Search for the cell housing the specified text and yield its [x, y] center coordinate. 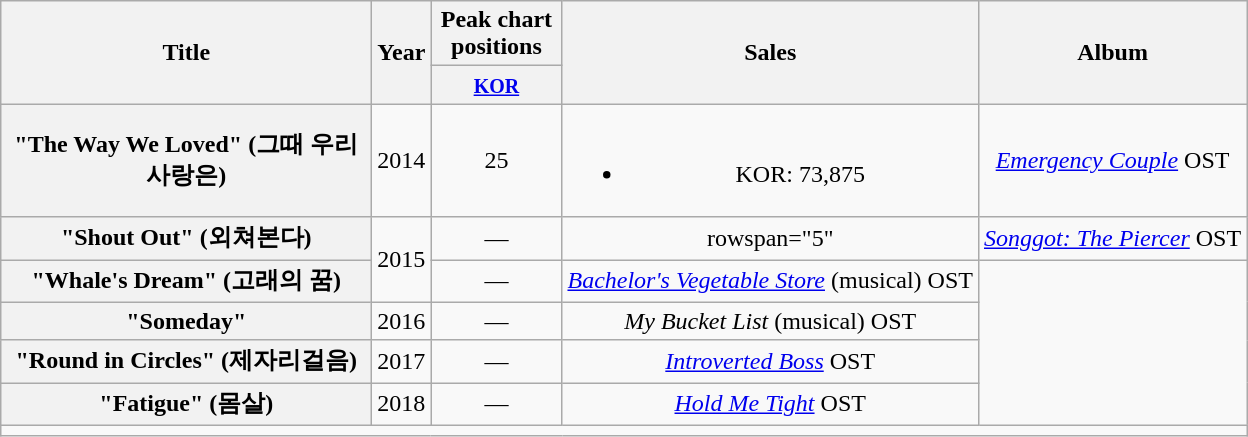
Title [186, 52]
2018 [402, 404]
Sales [770, 52]
KOR: 73,875 [770, 160]
Songgot: The Piercer OST [1112, 238]
Emergency Couple OST [1112, 160]
"Whale's Dream" (고래의 꿈) [186, 282]
Year [402, 52]
"Round in Circles" (제자리걸음) [186, 362]
2016 [402, 321]
rowspan="5" [770, 238]
My Bucket List (musical) OST [770, 321]
Introverted Boss OST [770, 362]
Hold Me Tight OST [770, 404]
Album [1112, 52]
Bachelor's Vegetable Store (musical) OST [770, 282]
2017 [402, 362]
25 [496, 160]
"Shout Out" (외쳐본다) [186, 238]
2014 [402, 160]
"Someday" [186, 321]
"Fatigue" (몸살) [186, 404]
Peak chart positions [496, 34]
"The Way We Loved" (그때 우리 사랑은) [186, 160]
KOR [496, 85]
2015 [402, 260]
